Provide the (X, Y) coordinate of the cell's center where the given text is located.  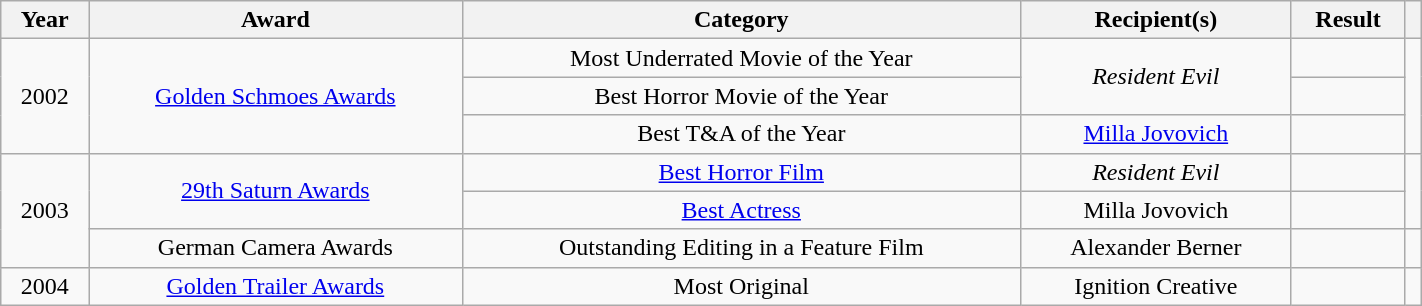
Ignition Creative (1156, 286)
Most Underrated Movie of the Year (741, 58)
29th Saturn Awards (275, 191)
Best Horror Movie of the Year (741, 96)
Most Original (741, 286)
Golden Trailer Awards (275, 286)
Year (45, 20)
Category (741, 20)
2003 (45, 210)
Result (1348, 20)
Best Horror Film (741, 172)
Alexander Berner (1156, 248)
2002 (45, 96)
Golden Schmoes Awards (275, 96)
German Camera Awards (275, 248)
2004 (45, 286)
Recipient(s) (1156, 20)
Outstanding Editing in a Feature Film (741, 248)
Best T&A of the Year (741, 134)
Best Actress (741, 210)
Award (275, 20)
